Search for the cell housing the specified text and yield its (X, Y) center coordinate. 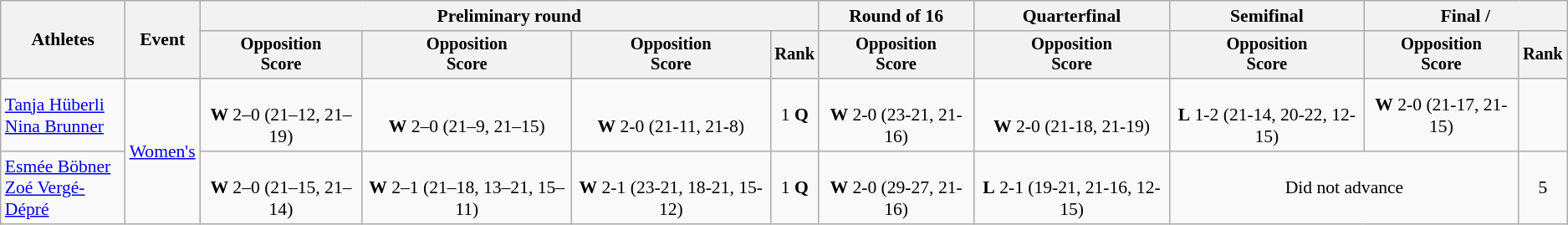
Event (162, 40)
Final / (1465, 16)
Preliminary round (509, 16)
W 2-0 (29-27, 21-16) (896, 187)
W 2–0 (21–9, 21–15) (467, 115)
Women's (162, 151)
Round of 16 (896, 16)
W 2-0 (21-18, 21-19) (1072, 115)
Semifinal (1267, 16)
W 2-0 (23-21, 21-16) (896, 115)
W 2–0 (21–15, 21–14) (281, 187)
Did not advance (1345, 187)
L 1-2 (21-14, 20-22, 12-15) (1267, 115)
Esmée BöbnerZoé Vergé-Dépré (64, 187)
W 2–0 (21–12, 21–19) (281, 115)
L 2-1 (19-21, 21-16, 12-15) (1072, 187)
W 2-0 (21-17, 21-15) (1442, 115)
W 2-1 (23-21, 18-21, 15-12) (671, 187)
Quarterfinal (1072, 16)
W 2–1 (21–18, 13–21, 15–11) (467, 187)
Athletes (64, 40)
5 (1543, 187)
W 2-0 (21-11, 21-8) (671, 115)
Tanja HüberliNina Brunner (64, 115)
